Provide the [x, y] coordinate of the cell's center where the given text is located.  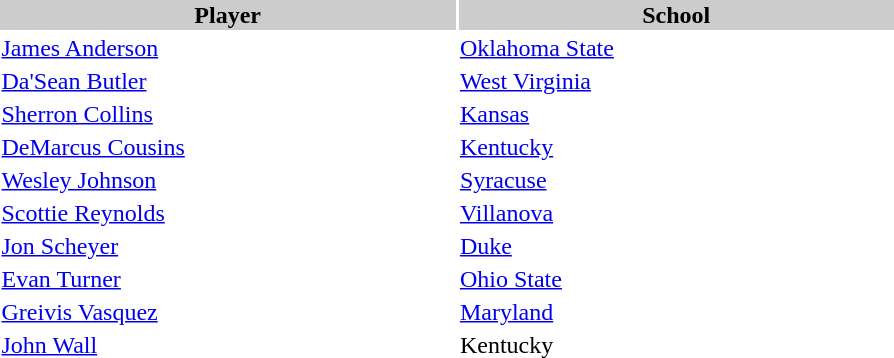
Da'Sean Butler [228, 81]
Wesley Johnson [228, 180]
Player [228, 15]
Villanova [676, 213]
Duke [676, 246]
School [676, 15]
Oklahoma State [676, 48]
Kansas [676, 114]
West Virginia [676, 81]
Scottie Reynolds [228, 213]
Maryland [676, 312]
James Anderson [228, 48]
Ohio State [676, 279]
Sherron Collins [228, 114]
Kentucky [676, 147]
Jon Scheyer [228, 246]
DeMarcus Cousins [228, 147]
Syracuse [676, 180]
Evan Turner [228, 279]
Greivis Vasquez [228, 312]
